Return (X, Y) of the center of cell containing provided text 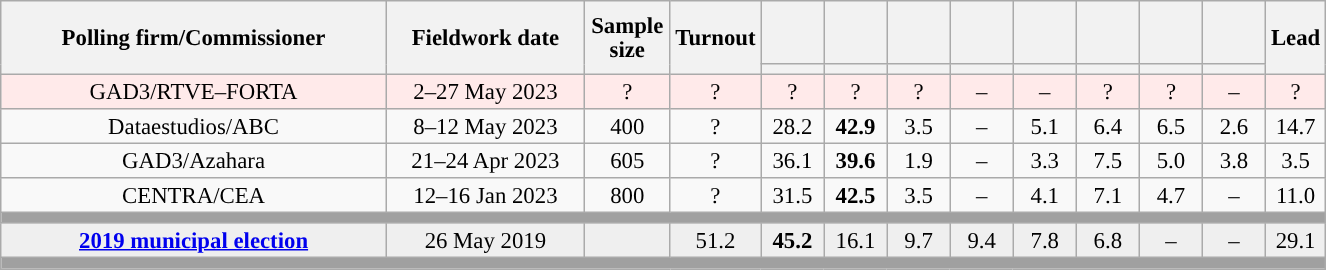
8–12 May 2023 (485, 126)
Dataestudios/ABC (194, 126)
9.4 (982, 242)
16.1 (856, 242)
4.1 (1044, 196)
Turnout (716, 38)
GAD3/RTVE–FORTA (194, 92)
36.1 (792, 162)
51.2 (716, 242)
Lead (1296, 38)
2019 municipal election (194, 242)
5.0 (1170, 162)
6.4 (1108, 126)
3.3 (1044, 162)
14.7 (1296, 126)
31.5 (792, 196)
6.5 (1170, 126)
7.1 (1108, 196)
21–24 Apr 2023 (485, 162)
28.2 (792, 126)
42.9 (856, 126)
39.6 (856, 162)
7.5 (1108, 162)
11.0 (1296, 196)
605 (627, 162)
2–27 May 2023 (485, 92)
7.8 (1044, 242)
26 May 2019 (485, 242)
800 (627, 196)
Sample size (627, 38)
1.9 (918, 162)
29.1 (1296, 242)
2.6 (1234, 126)
45.2 (792, 242)
4.7 (1170, 196)
Polling firm/Commissioner (194, 38)
6.8 (1108, 242)
5.1 (1044, 126)
Fieldwork date (485, 38)
400 (627, 126)
42.5 (856, 196)
9.7 (918, 242)
3.8 (1234, 162)
GAD3/Azahara (194, 162)
12–16 Jan 2023 (485, 196)
CENTRA/CEA (194, 196)
